Provide the (X, Y) coordinate of the cell's center where the given text is located.  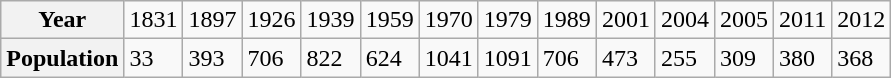
255 (684, 58)
2001 (626, 20)
Year (62, 20)
1091 (508, 58)
393 (212, 58)
1970 (448, 20)
822 (330, 58)
2012 (862, 20)
1897 (212, 20)
380 (803, 58)
1041 (448, 58)
368 (862, 58)
1979 (508, 20)
624 (390, 58)
1959 (390, 20)
1926 (272, 20)
2004 (684, 20)
309 (744, 58)
Population (62, 58)
1939 (330, 20)
1831 (154, 20)
473 (626, 58)
2005 (744, 20)
2011 (803, 20)
1989 (566, 20)
33 (154, 58)
